Determine the [x, y] coordinate at the center of the cell enclosing the given text.  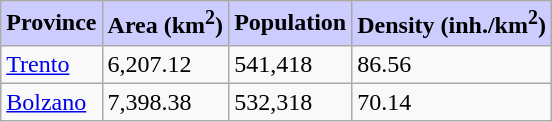
Population [290, 24]
7,398.38 [166, 102]
Density (inh./km2) [452, 24]
Area (km2) [166, 24]
541,418 [290, 64]
6,207.12 [166, 64]
Province [52, 24]
532,318 [290, 102]
Trento [52, 64]
Bolzano [52, 102]
86.56 [452, 64]
70.14 [452, 102]
